Determine the (x, y) coordinate at the center of the cell enclosing the given text.  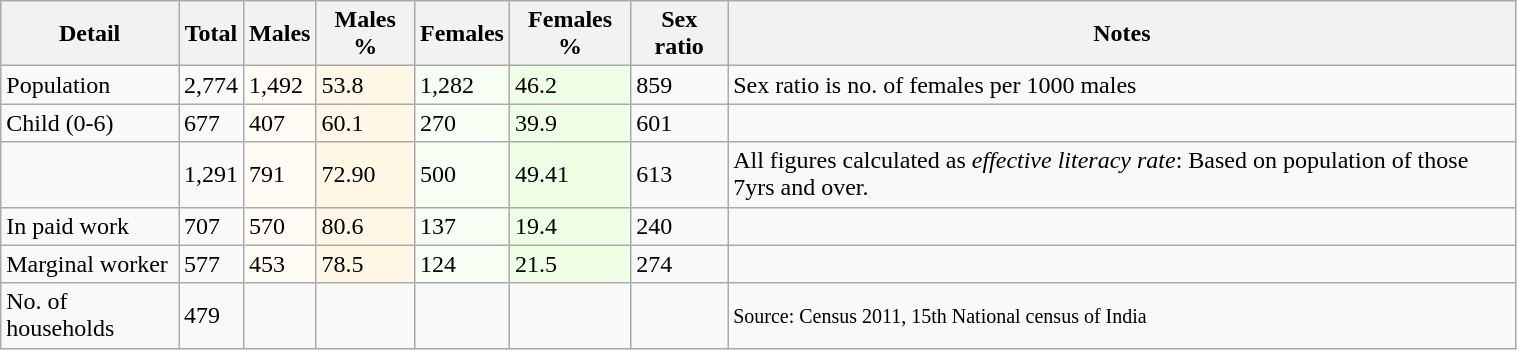
479 (210, 316)
1,291 (210, 174)
240 (680, 226)
21.5 (570, 264)
Marginal worker (90, 264)
1,492 (280, 85)
Population (90, 85)
Males (280, 34)
Detail (90, 34)
All figures calculated as effective literacy rate: Based on population of those 7yrs and over. (1122, 174)
270 (462, 123)
Males % (366, 34)
859 (680, 85)
Females % (570, 34)
19.4 (570, 226)
In paid work (90, 226)
577 (210, 264)
No. of households (90, 316)
677 (210, 123)
613 (680, 174)
Sex ratio is no. of females per 1000 males (1122, 85)
78.5 (366, 264)
39.9 (570, 123)
Source: Census 2011, 15th National census of India (1122, 316)
72.90 (366, 174)
Notes (1122, 34)
601 (680, 123)
49.41 (570, 174)
46.2 (570, 85)
791 (280, 174)
453 (280, 264)
1,282 (462, 85)
2,774 (210, 85)
Child (0-6) (90, 123)
137 (462, 226)
53.8 (366, 85)
Total (210, 34)
707 (210, 226)
124 (462, 264)
407 (280, 123)
Females (462, 34)
Sex ratio (680, 34)
570 (280, 226)
500 (462, 174)
80.6 (366, 226)
274 (680, 264)
60.1 (366, 123)
